Output the (X, Y) coordinate of the center of the cell containing the given text.  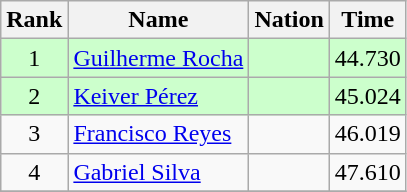
47.610 (368, 172)
1 (34, 58)
Gabriel Silva (158, 172)
Time (368, 20)
3 (34, 134)
Nation (289, 20)
Francisco Reyes (158, 134)
46.019 (368, 134)
4 (34, 172)
Keiver Pérez (158, 96)
Rank (34, 20)
44.730 (368, 58)
Guilherme Rocha (158, 58)
45.024 (368, 96)
Name (158, 20)
2 (34, 96)
